Determine the [x, y] coordinate at the center of the cell enclosing the given text.  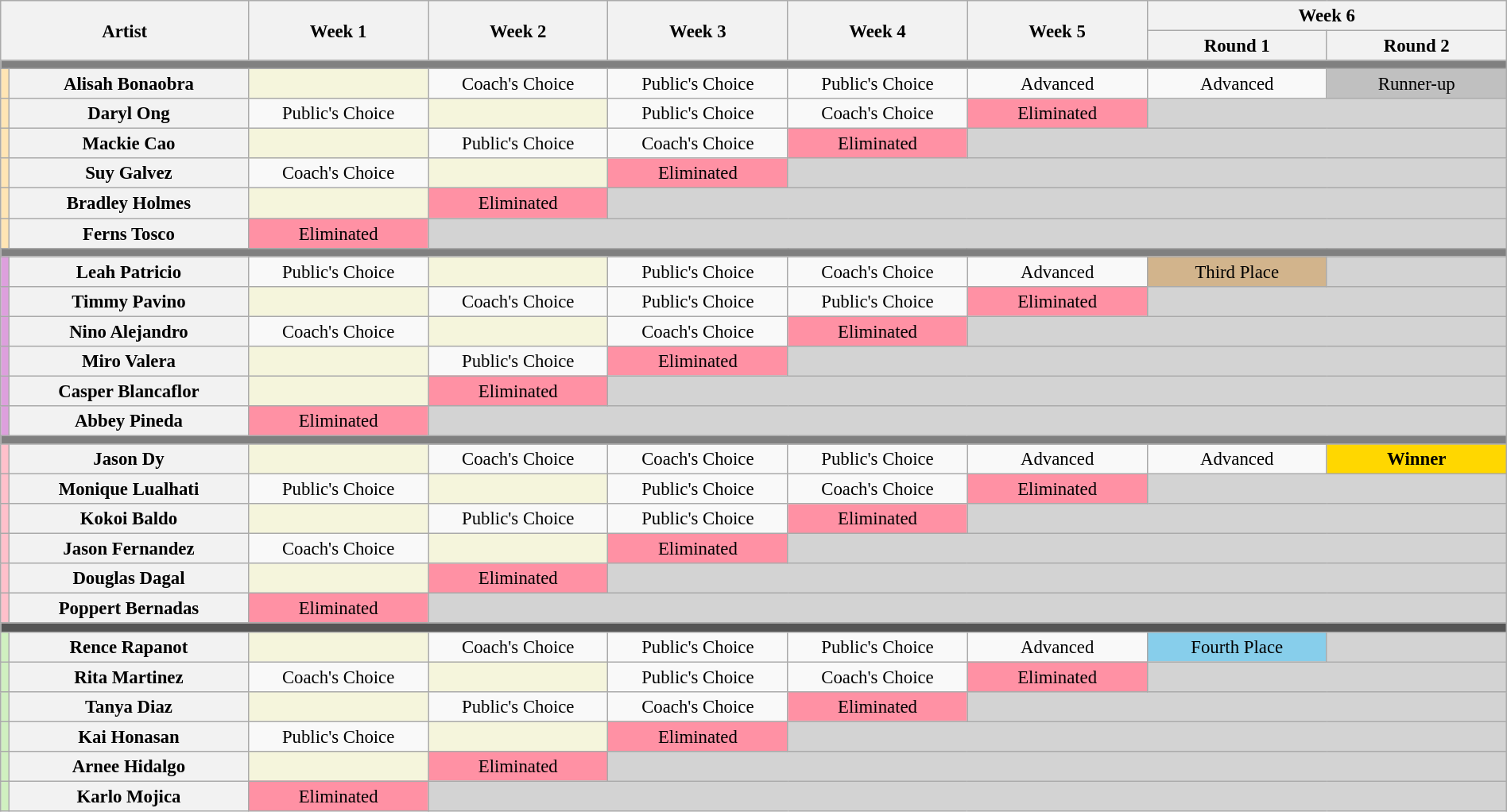
Week 1 [339, 30]
Alisah Bonaobra [129, 84]
Miro Valera [129, 362]
Week 5 [1057, 30]
Douglas Dagal [129, 578]
Winner [1416, 459]
Arnee Hidalgo [129, 767]
Kokoi Baldo [129, 519]
Week 3 [698, 30]
Mackie Cao [129, 144]
Poppert Bernadas [129, 609]
Ferns Tosco [129, 234]
Rita Martinez [129, 677]
Abbey Pineda [129, 421]
Week 2 [518, 30]
Artist [125, 30]
Rence Rapanot [129, 647]
Monique Lualhati [129, 489]
Daryl Ong [129, 114]
Timmy Pavino [129, 301]
Nino Alejandro [129, 331]
Round 1 [1237, 46]
Third Place [1237, 272]
Jason Fernandez [129, 549]
Round 2 [1416, 46]
Casper Blancaflor [129, 391]
Tanya Diaz [129, 706]
Week 6 [1327, 16]
Karlo Mojica [129, 796]
Runner-up [1416, 84]
Fourth Place [1237, 647]
Jason Dy [129, 459]
Bradley Holmes [129, 203]
Leah Patricio [129, 272]
Kai Honasan [129, 737]
Week 4 [877, 30]
Suy Galvez [129, 174]
